Search for the cell housing the specified text and yield its (X, Y) center coordinate. 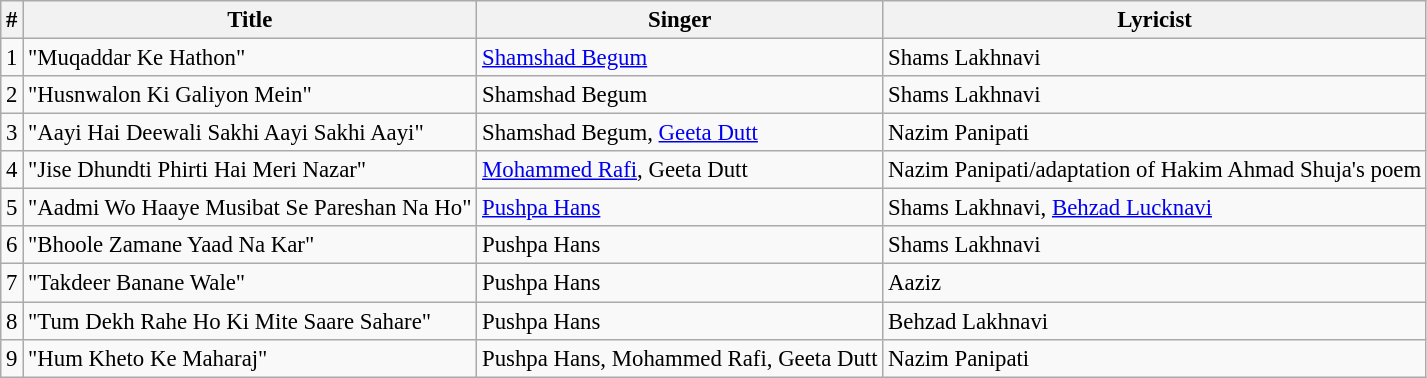
"Aayi Hai Deewali Sakhi Aayi Sakhi Aayi" (250, 133)
1 (12, 58)
"Bhoole Zamane Yaad Na Kar" (250, 245)
6 (12, 245)
Aaziz (1155, 283)
"Husnwalon Ki Galiyon Mein" (250, 95)
Behzad Lakhnavi (1155, 321)
Nazim Panipati/adaptation of Hakim Ahmad Shuja's poem (1155, 170)
3 (12, 133)
"Aadmi Wo Haaye Musibat Se Pareshan Na Ho" (250, 208)
Title (250, 20)
"Tum Dekh Rahe Ho Ki Mite Saare Sahare" (250, 321)
Shams Lakhnavi, Behzad Lucknavi (1155, 208)
# (12, 20)
"Jise Dhundti Phirti Hai Meri Nazar" (250, 170)
Mohammed Rafi, Geeta Dutt (680, 170)
Pushpa Hans, Mohammed Rafi, Geeta Dutt (680, 358)
4 (12, 170)
"Muqaddar Ke Hathon" (250, 58)
Lyricist (1155, 20)
"Hum Kheto Ke Maharaj" (250, 358)
"Takdeer Banane Wale" (250, 283)
9 (12, 358)
2 (12, 95)
5 (12, 208)
Singer (680, 20)
7 (12, 283)
Shamshad Begum, Geeta Dutt (680, 133)
8 (12, 321)
